Return the [X, Y] coordinate for the center point of the cell that contains the specified text.  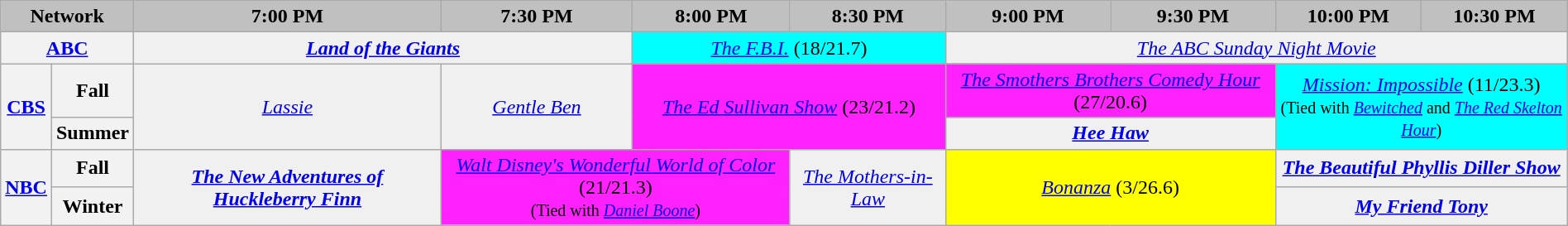
Land of the Giants [384, 48]
The ABC Sunday Night Movie [1256, 48]
8:00 PM [711, 17]
Bonanza (3/26.6) [1110, 187]
7:00 PM [288, 17]
Lassie [288, 106]
The Smothers Brothers Comedy Hour (27/20.6) [1110, 91]
The New Adventures of Huckleberry Finn [288, 187]
Gentle Ben [536, 106]
Winter [93, 206]
Hee Haw [1110, 133]
10:00 PM [1348, 17]
The Ed Sullivan Show (23/21.2) [789, 106]
9:30 PM [1193, 17]
The Beautiful Phyllis Diller Show [1421, 168]
ABC [68, 48]
CBS [26, 106]
My Friend Tony [1421, 206]
Mission: Impossible (11/23.3)(Tied with Bewitched and The Red Skelton Hour) [1421, 106]
9:00 PM [1027, 17]
The Mothers-in-Law [868, 187]
8:30 PM [868, 17]
NBC [26, 187]
10:30 PM [1495, 17]
7:30 PM [536, 17]
Summer [93, 133]
Walt Disney's Wonderful World of Color (21/21.3)(Tied with Daniel Boone) [615, 187]
The F.B.I. (18/21.7) [789, 48]
Network [68, 17]
